Extract the (X, Y) coordinate from the center of the cell holding the provided text.  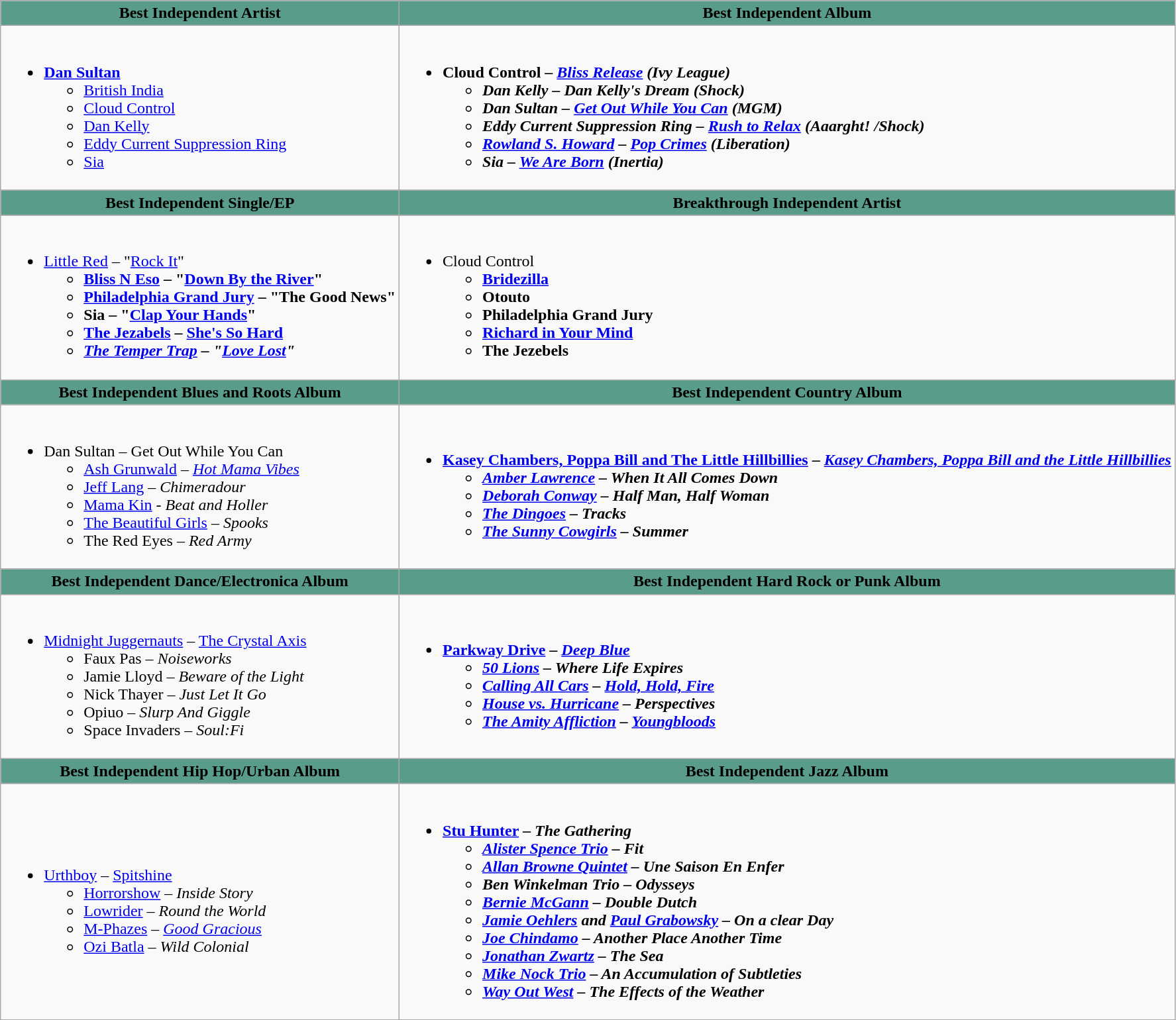
Best Independent Dance/Electronica Album (200, 582)
Best Independent Hip Hop/Urban Album (200, 771)
Urthboy – SpitshineHorrorshow – Inside StoryLowrider – Round the WorldM-Phazes – Good GraciousOzi Batla – Wild Colonial (200, 901)
Best Independent Single/EP (200, 203)
Best Independent Artist (200, 13)
Best Independent Hard Rock or Punk Album (787, 582)
Best Independent Country Album (787, 392)
Best Independent Album (787, 13)
Best Independent Jazz Album (787, 771)
Dan SultanBritish IndiaCloud ControlDan KellyEddy Current Suppression RingSia (200, 108)
Cloud ControlBridezillaOtoutoPhiladelphia Grand JuryRichard in Your MindThe Jezebels (787, 297)
Best Independent Blues and Roots Album (200, 392)
Breakthrough Independent Artist (787, 203)
